Capture the cell that displays the provided text and extract its (x, y) central coordinate. 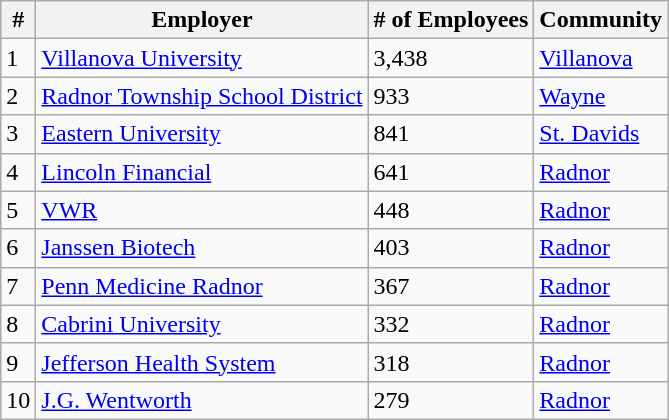
5 (18, 210)
Villanova (601, 58)
Cabrini University (202, 324)
Radnor Township School District (202, 96)
9 (18, 362)
3,438 (451, 58)
1 (18, 58)
10 (18, 400)
Jefferson Health System (202, 362)
St. Davids (601, 134)
641 (451, 172)
318 (451, 362)
279 (451, 400)
7 (18, 286)
8 (18, 324)
# of Employees (451, 20)
Community (601, 20)
3 (18, 134)
933 (451, 96)
403 (451, 248)
2 (18, 96)
Villanova University (202, 58)
J.G. Wentworth (202, 400)
Lincoln Financial (202, 172)
Janssen Biotech (202, 248)
4 (18, 172)
# (18, 20)
Penn Medicine Radnor (202, 286)
332 (451, 324)
VWR (202, 210)
Employer (202, 20)
6 (18, 248)
Eastern University (202, 134)
Wayne (601, 96)
841 (451, 134)
367 (451, 286)
448 (451, 210)
